Capture the cell that displays the provided text and extract its [x, y] central coordinate. 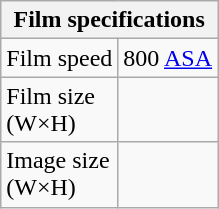
Film specifications [110, 20]
Film speed [60, 58]
800 ASA [168, 58]
Image size(W×H) [60, 174]
Film size(W×H) [60, 110]
